Return the [X, Y] coordinate for the center point of the cell that contains the specified text.  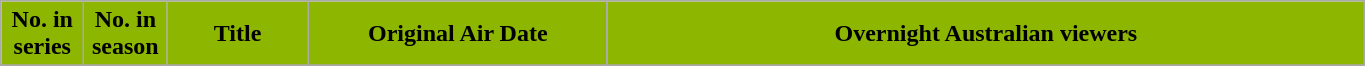
No. inseason [126, 34]
Original Air Date [458, 34]
No. inseries [42, 34]
Overnight Australian viewers [986, 34]
Title [238, 34]
